Locate the cell with the specified text and output its [X, Y] center coordinate. 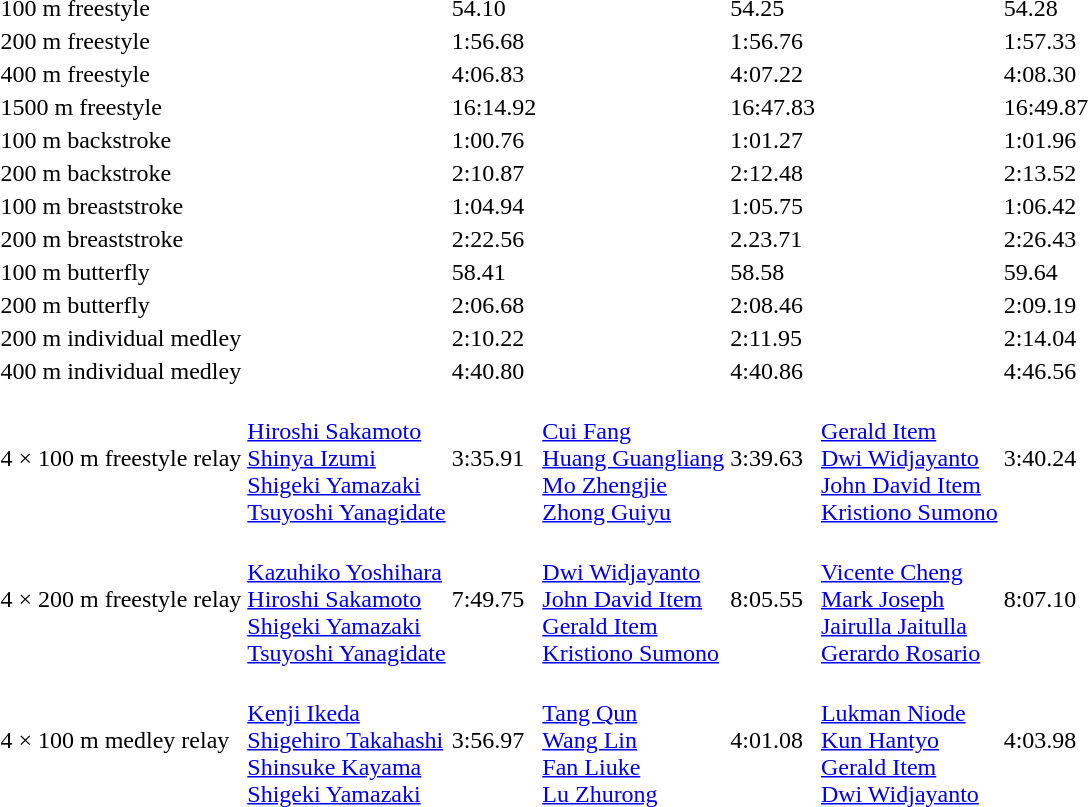
1:00.76 [494, 140]
16:14.92 [494, 107]
2.23.71 [773, 239]
8:05.55 [773, 599]
1:04.94 [494, 206]
1:01.27 [773, 140]
2:22.56 [494, 239]
Cui FangHuang GuangliangMo ZhengjieZhong Guiyu [634, 458]
2:10.87 [494, 173]
2:06.68 [494, 305]
3:35.91 [494, 458]
4:07.22 [773, 74]
2:11.95 [773, 338]
2:12.48 [773, 173]
4:40.86 [773, 371]
1:56.68 [494, 41]
Vicente ChengMark JosephJairulla JaitullaGerardo Rosario [909, 599]
1:56.76 [773, 41]
58.41 [494, 272]
2:10.22 [494, 338]
16:47.83 [773, 107]
7:49.75 [494, 599]
2:08.46 [773, 305]
Gerald ItemDwi WidjayantoJohn David ItemKristiono Sumono [909, 458]
4:06.83 [494, 74]
58.58 [773, 272]
Kazuhiko YoshiharaHiroshi SakamotoShigeki YamazakiTsuyoshi Yanagidate [346, 599]
4:40.80 [494, 371]
1:05.75 [773, 206]
3:39.63 [773, 458]
Dwi WidjayantoJohn David ItemGerald ItemKristiono Sumono [634, 599]
Hiroshi SakamotoShinya IzumiShigeki YamazakiTsuyoshi Yanagidate [346, 458]
